For the text-containing cell, return its midpoint in [x, y] coordinate format. 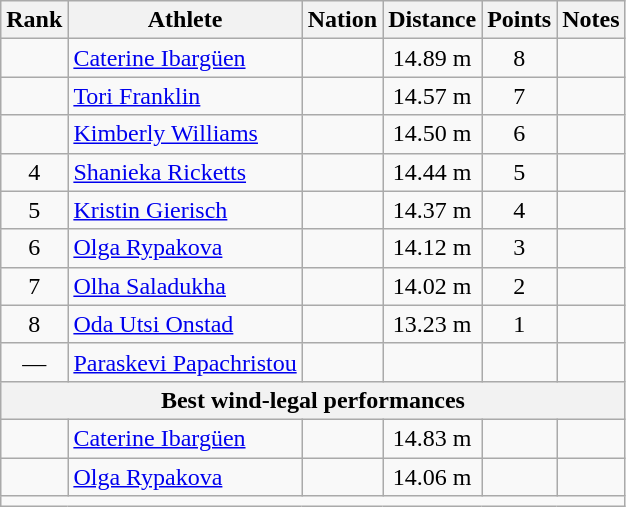
14.37 m [432, 210]
14.89 m [432, 58]
14.83 m [432, 438]
14.12 m [432, 248]
14.57 m [432, 96]
Tori Franklin [185, 96]
13.23 m [432, 324]
14.06 m [432, 477]
2 [520, 286]
Shanieka Ricketts [185, 172]
Distance [432, 20]
14.02 m [432, 286]
— [34, 362]
14.44 m [432, 172]
Best wind-legal performances [313, 400]
Kimberly Williams [185, 134]
Athlete [185, 20]
Kristin Gierisch [185, 210]
Paraskevi Papachristou [185, 362]
1 [520, 324]
3 [520, 248]
Rank [34, 20]
Nation [342, 20]
14.50 m [432, 134]
Points [520, 20]
Olha Saladukha [185, 286]
Oda Utsi Onstad [185, 324]
Notes [591, 20]
